Identify which cell holds the provided text, then report its [x, y] central coordinate. 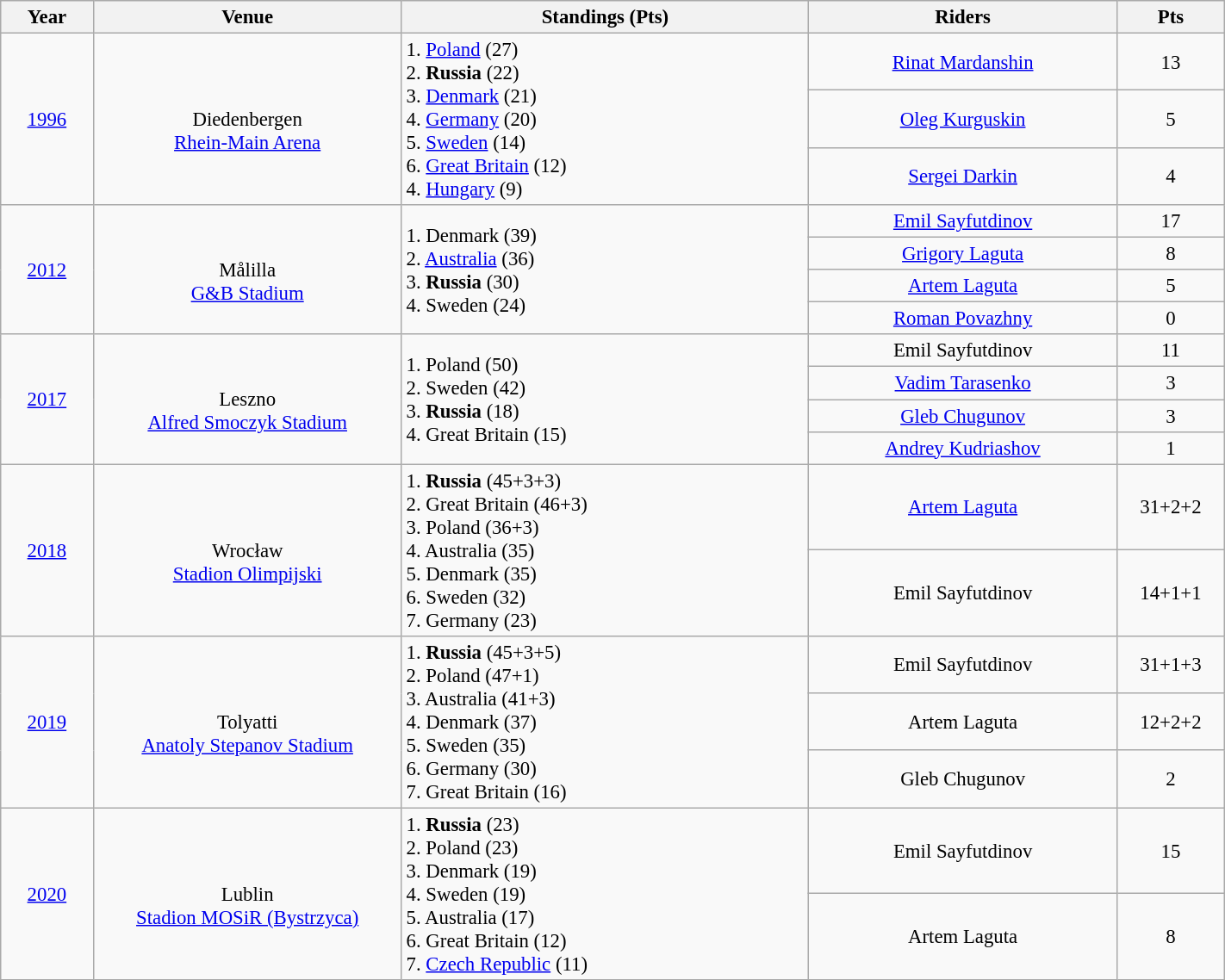
LesznoAlfred Smoczyk Stadium [247, 399]
1. Denmark (39)2. Australia (36)3. Russia (30)4. Sweden (24) [605, 270]
Rinat Mardanshin [963, 62]
4 [1172, 177]
WrocławStadion Olimpijski [247, 550]
Roman Povazhny [963, 319]
11 [1172, 350]
Standings (Pts) [605, 17]
0 [1172, 319]
31+1+3 [1172, 665]
Pts [1172, 17]
1. Russia (45+3+3)2. Great Britain (46+3)3. Poland (36+3)4. Australia (35)5. Denmark (35)6. Sweden (32)7. Germany (23) [605, 550]
Vadim Tarasenko [963, 383]
17 [1172, 221]
LublinStadion MOSiR (Bystrzyca) [247, 894]
Grigory Laguta [963, 254]
2 [1172, 780]
Andrey Kudriashov [963, 448]
DiedenbergenRhein-Main Arena [247, 120]
Riders [963, 17]
Sergei Darkin [963, 177]
1. Russia (23)2. Poland (23)3. Denmark (19)4. Sweden (19)5. Australia (17)6. Great Britain (12)7. Czech Republic (11) [605, 894]
TolyattiAnatoly Stepanov Stadium [247, 722]
1996 [47, 120]
1. Poland (27)2. Russia (22)3. Denmark (21)4. Germany (20)5. Sweden (14)6. Great Britain (12)4. Hungary (9) [605, 120]
15 [1172, 851]
MålillaG&B Stadium [247, 270]
Oleg Kurguskin [963, 119]
2018 [47, 550]
2019 [47, 722]
2017 [47, 399]
12+2+2 [1172, 722]
1. Russia (45+3+5)2. Poland (47+1)3. Australia (41+3)4. Denmark (37)5. Sweden (35)6. Germany (30)7. Great Britain (16) [605, 722]
2012 [47, 270]
1. Poland (50)2. Sweden (42)3. Russia (18)4. Great Britain (15) [605, 399]
1 [1172, 448]
31+2+2 [1172, 507]
2020 [47, 894]
13 [1172, 62]
Venue [247, 17]
14+1+1 [1172, 593]
Year [47, 17]
